For the text-containing cell, return its midpoint in (x, y) coordinate format. 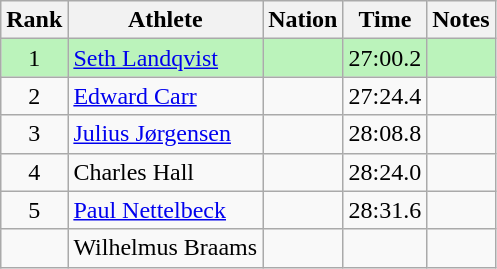
1 (34, 58)
Charles Hall (166, 172)
Nation (303, 20)
Rank (34, 20)
4 (34, 172)
Paul Nettelbeck (166, 210)
27:00.2 (385, 58)
Time (385, 20)
Athlete (166, 20)
Julius Jørgensen (166, 134)
28:31.6 (385, 210)
Seth Landqvist (166, 58)
5 (34, 210)
28:24.0 (385, 172)
Notes (461, 20)
3 (34, 134)
28:08.8 (385, 134)
Wilhelmus Braams (166, 248)
27:24.4 (385, 96)
Edward Carr (166, 96)
2 (34, 96)
